Detect which cell encompasses the target text, then output its (X, Y) center coordinate. 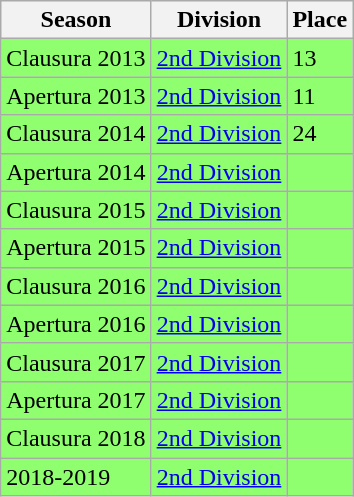
Clausura 2016 (76, 286)
Apertura 2013 (76, 96)
Apertura 2014 (76, 172)
Clausura 2013 (76, 58)
13 (320, 58)
24 (320, 134)
Clausura 2014 (76, 134)
Place (320, 20)
Division (219, 20)
Apertura 2015 (76, 248)
11 (320, 96)
Apertura 2016 (76, 324)
Apertura 2017 (76, 400)
Clausura 2015 (76, 210)
Season (76, 20)
Clausura 2018 (76, 438)
2018-2019 (76, 477)
Clausura 2017 (76, 362)
